Output the [x, y] coordinate of the center of the cell containing the given text.  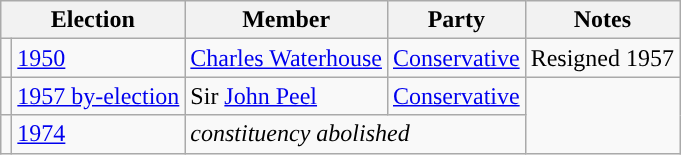
1950 [98, 58]
Charles Waterhouse [286, 58]
1957 by-election [98, 96]
constituency abolished [355, 134]
Member [286, 20]
Election [93, 20]
Resigned 1957 [602, 58]
Party [456, 20]
1974 [98, 134]
Sir John Peel [286, 96]
Notes [602, 20]
